Extract the [X, Y] coordinate from the center of the cell holding the provided text.  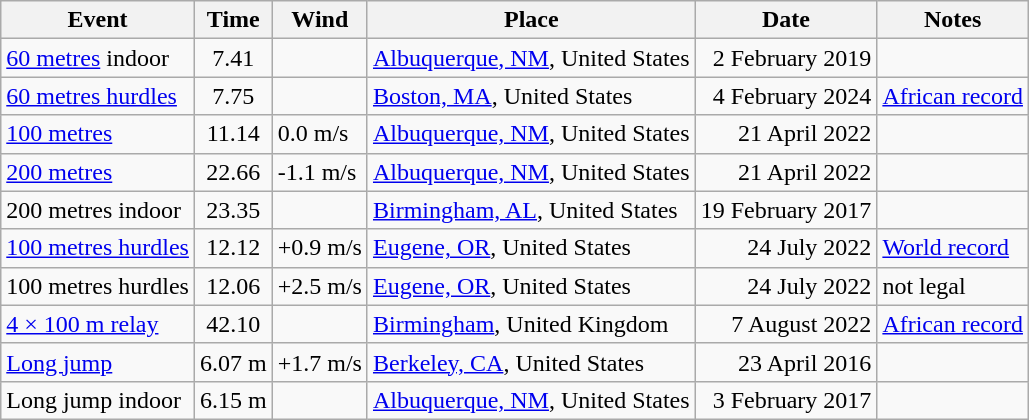
23.35 [233, 210]
12.06 [233, 286]
Place [531, 20]
60 metres hurdles [98, 96]
+2.5 m/s [320, 286]
Long jump [98, 362]
60 metres indoor [98, 58]
23 April 2016 [786, 362]
Time [233, 20]
not legal [953, 286]
200 metres [98, 172]
Wind [320, 20]
4 February 2024 [786, 96]
100 metres [98, 134]
42.10 [233, 324]
7 August 2022 [786, 324]
Long jump indoor [98, 400]
6.15 m [233, 400]
Birmingham, United Kingdom [531, 324]
Birmingham, AL, United States [531, 210]
7.75 [233, 96]
+0.9 m/s [320, 248]
200 metres indoor [98, 210]
Berkeley, CA, United States [531, 362]
0.0 m/s [320, 134]
6.07 m [233, 362]
2 February 2019 [786, 58]
4 × 100 m relay [98, 324]
Event [98, 20]
19 February 2017 [786, 210]
Boston, MA, United States [531, 96]
11.14 [233, 134]
World record [953, 248]
Date [786, 20]
22.66 [233, 172]
-1.1 m/s [320, 172]
12.12 [233, 248]
7.41 [233, 58]
Notes [953, 20]
3 February 2017 [786, 400]
+1.7 m/s [320, 362]
